Detect which cell encompasses the target text, then output its (X, Y) center coordinate. 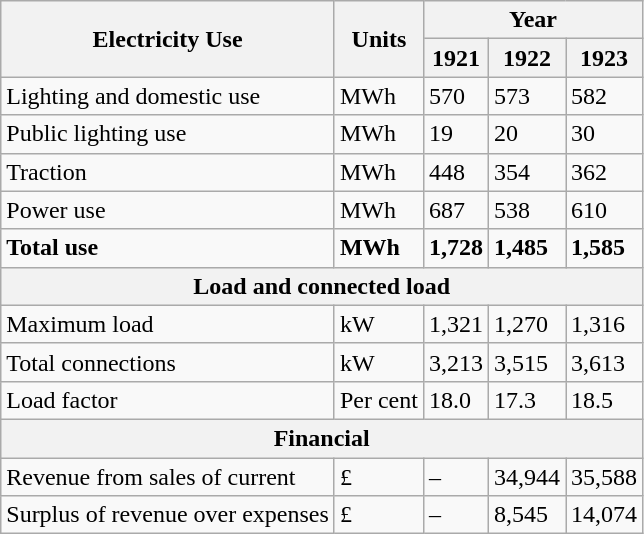
1,316 (604, 324)
20 (526, 134)
362 (604, 172)
34,944 (526, 477)
35,588 (604, 477)
687 (456, 210)
3,213 (456, 362)
Load factor (168, 400)
Revenue from sales of current (168, 477)
3,613 (604, 362)
Maximum load (168, 324)
Public lighting use (168, 134)
Power use (168, 210)
1923 (604, 58)
Year (532, 20)
Load and connected load (322, 286)
Electricity Use (168, 39)
1,728 (456, 248)
1,270 (526, 324)
Total use (168, 248)
Financial (322, 438)
Lighting and domestic use (168, 96)
582 (604, 96)
Surplus of revenue over expenses (168, 515)
30 (604, 134)
17.3 (526, 400)
1,485 (526, 248)
Units (378, 39)
354 (526, 172)
538 (526, 210)
610 (604, 210)
18.5 (604, 400)
448 (456, 172)
Per cent (378, 400)
Total connections (168, 362)
1922 (526, 58)
3,515 (526, 362)
1921 (456, 58)
14,074 (604, 515)
570 (456, 96)
573 (526, 96)
8,545 (526, 515)
1,321 (456, 324)
19 (456, 134)
1,585 (604, 248)
Traction (168, 172)
18.0 (456, 400)
